Scan for the cell matching the given text and deliver its [X, Y] coordinate at center. 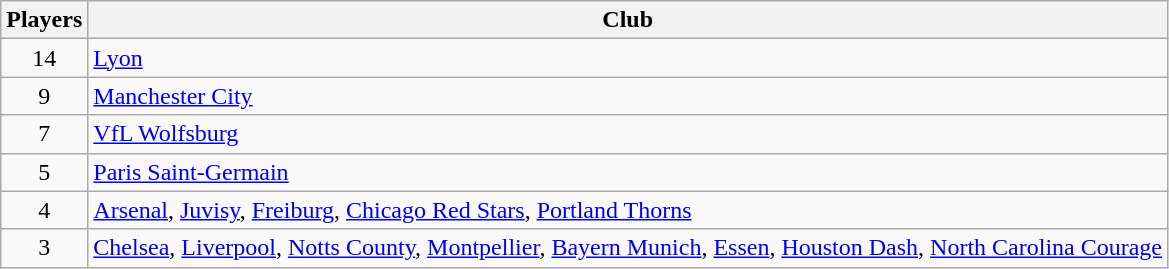
Paris Saint-Germain [628, 172]
Players [44, 20]
9 [44, 96]
Manchester City [628, 96]
Club [628, 20]
Chelsea, Liverpool, Notts County, Montpellier, Bayern Munich, Essen, Houston Dash, North Carolina Courage [628, 248]
7 [44, 134]
VfL Wolfsburg [628, 134]
5 [44, 172]
14 [44, 58]
Arsenal, Juvisy, Freiburg, Chicago Red Stars, Portland Thorns [628, 210]
3 [44, 248]
4 [44, 210]
Lyon [628, 58]
